Find where the given text appears and provide that cell's center as [x, y] coordinate. 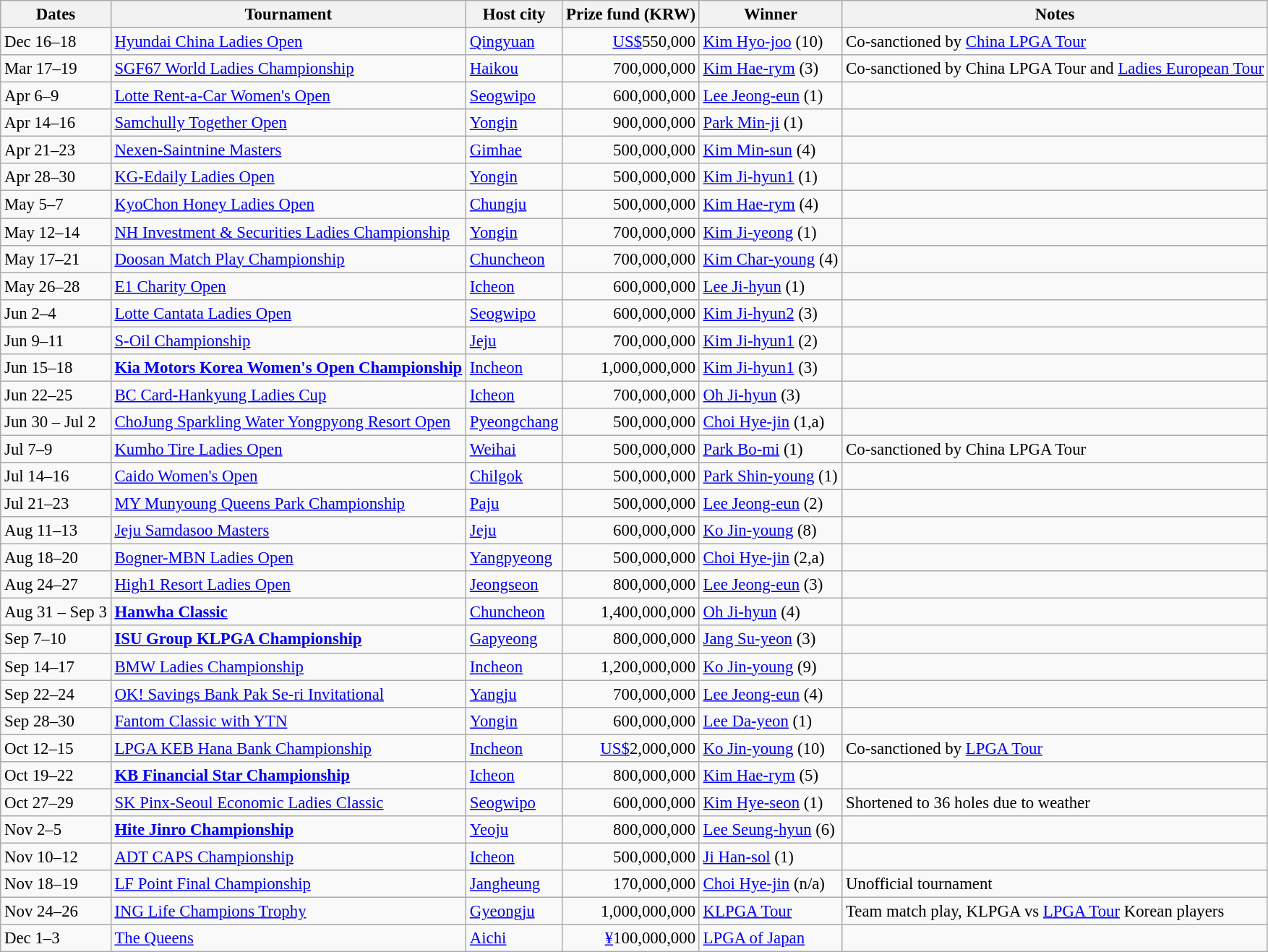
Jun 22–25 [56, 395]
KLPGA Tour [771, 912]
KyoChon Honey Ladies Open [288, 205]
May 12–14 [56, 232]
Kim Ji-hyun1 (1) [771, 177]
MY Munyoung Queens Park Championship [288, 504]
Kia Motors Korea Women's Open Championship [288, 368]
Haikou [513, 69]
Unofficial tournament [1055, 884]
Lotte Rent-a-Car Women's Open [288, 96]
Team match play, KLPGA vs LPGA Tour Korean players [1055, 912]
Kim Min-sun (4) [771, 150]
Aug 24–27 [56, 585]
Kim Hye-seon (1) [771, 802]
Dec 16–18 [56, 42]
Samchully Together Open [288, 123]
LPGA KEB Hana Bank Championship [288, 748]
High1 Resort Ladies Open [288, 585]
LPGA of Japan [771, 938]
Gyeongju [513, 912]
Yangju [513, 694]
Lee Jeong-eun (4) [771, 694]
Oct 27–29 [56, 802]
Lotte Cantata Ladies Open [288, 313]
Weihai [513, 449]
Kumho Tire Ladies Open [288, 449]
Winner [771, 14]
OK! Savings Bank Pak Se-ri Invitational [288, 694]
Yeoju [513, 830]
Lee Ji-hyun (1) [771, 286]
Prize fund (KRW) [630, 14]
Hyundai China Ladies Open [288, 42]
Oct 12–15 [56, 748]
Kim Ji-hyun1 (2) [771, 340]
Park Bo-mi (1) [771, 449]
Jeongseon [513, 585]
Qingyuan [513, 42]
SGF67 World Ladies Championship [288, 69]
BMW Ladies Championship [288, 666]
Jul 21–23 [56, 504]
Kim Hae-rym (5) [771, 776]
Host city [513, 14]
Ji Han-sol (1) [771, 857]
Jun 30 – Jul 2 [56, 422]
900,000,000 [630, 123]
Sep 7–10 [56, 640]
Lee Da-yeon (1) [771, 721]
Shortened to 36 holes due to weather [1055, 802]
Kim Hae-rym (3) [771, 69]
Jangheung [513, 884]
Doosan Match Play Championship [288, 259]
Sep 22–24 [56, 694]
Bogner-MBN Ladies Open [288, 558]
NH Investment & Securities Ladies Championship [288, 232]
Apr 14–16 [56, 123]
Hanwha Classic [288, 612]
Sep 14–17 [56, 666]
Nov 18–19 [56, 884]
Co-sanctioned by China LPGA Tour and Ladies European Tour [1055, 69]
Choi Hye-jin (n/a) [771, 884]
Apr 6–9 [56, 96]
The Queens [288, 938]
Lee Jeong-eun (2) [771, 504]
ADT CAPS Championship [288, 857]
Park Shin-young (1) [771, 476]
Jeju Samdasoo Masters [288, 531]
Aug 18–20 [56, 558]
Nov 2–5 [56, 830]
Yangpyeong [513, 558]
Hite Jinro Championship [288, 830]
Dates [56, 14]
ING Life Champions Trophy [288, 912]
Lee Jeong-eun (3) [771, 585]
Chilgok [513, 476]
Jun 15–18 [56, 368]
Aug 31 – Sep 3 [56, 612]
KB Financial Star Championship [288, 776]
Tournament [288, 14]
Kim Ji-hyun2 (3) [771, 313]
Notes [1055, 14]
Lee Seung-hyun (6) [771, 830]
KG-Edaily Ladies Open [288, 177]
E1 Charity Open [288, 286]
US$550,000 [630, 42]
Chungju [513, 205]
LF Point Final Championship [288, 884]
1,200,000,000 [630, 666]
Ko Jin-young (9) [771, 666]
ISU Group KLPGA Championship [288, 640]
Caido Women's Open [288, 476]
170,000,000 [630, 884]
Apr 28–30 [56, 177]
¥100,000,000 [630, 938]
Choi Hye-jin (2,a) [771, 558]
Kim Ji-yeong (1) [771, 232]
Choi Hye-jin (1,a) [771, 422]
Nov 10–12 [56, 857]
BC Card-Hankyung Ladies Cup [288, 395]
Kim Hae-rym (4) [771, 205]
Oh Ji-hyun (4) [771, 612]
Nov 24–26 [56, 912]
ChoJung Sparkling Water Yongpyong Resort Open [288, 422]
Kim Ji-hyun1 (3) [771, 368]
Gapyeong [513, 640]
Jun 2–4 [56, 313]
Jun 9–11 [56, 340]
Dec 1–3 [56, 938]
Mar 17–19 [56, 69]
Jul 7–9 [56, 449]
May 26–28 [56, 286]
May 17–21 [56, 259]
Ko Jin-young (10) [771, 748]
Fantom Classic with YTN [288, 721]
1,400,000,000 [630, 612]
US$2,000,000 [630, 748]
Kim Char-young (4) [771, 259]
S-Oil Championship [288, 340]
Ko Jin-young (8) [771, 531]
Co-sanctioned by LPGA Tour [1055, 748]
Sep 28–30 [56, 721]
Jul 14–16 [56, 476]
Nexen-Saintnine Masters [288, 150]
Oh Ji-hyun (3) [771, 395]
Gimhae [513, 150]
Oct 19–22 [56, 776]
Apr 21–23 [56, 150]
Paju [513, 504]
Lee Jeong-eun (1) [771, 96]
SK Pinx-Seoul Economic Ladies Classic [288, 802]
Park Min-ji (1) [771, 123]
Pyeongchang [513, 422]
Jang Su-yeon (3) [771, 640]
Aichi [513, 938]
Aug 11–13 [56, 531]
Kim Hyo-joo (10) [771, 42]
May 5–7 [56, 205]
